Search for the cell housing the specified text and yield its (x, y) center coordinate. 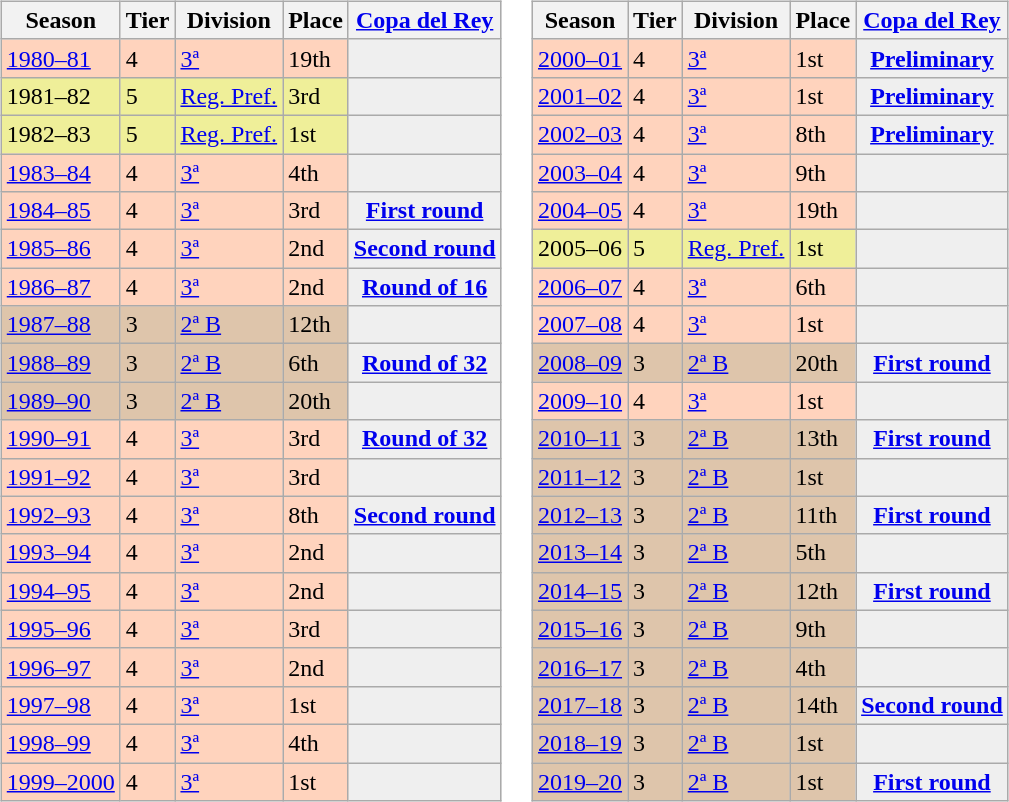
1982–83 (60, 134)
11th (823, 515)
2008–09 (580, 363)
2016–17 (580, 667)
1986–87 (60, 287)
1997–98 (60, 705)
2009–10 (580, 401)
1995–96 (60, 629)
2018–19 (580, 743)
2011–12 (580, 477)
2014–15 (580, 591)
1996–97 (60, 667)
1987–88 (60, 325)
Round of 16 (424, 287)
2006–07 (580, 287)
1981–82 (60, 96)
13th (823, 439)
2001–02 (580, 96)
2000–01 (580, 58)
1989–90 (60, 401)
1990–91 (60, 439)
5th (823, 553)
2007–08 (580, 325)
2017–18 (580, 705)
1998–99 (60, 743)
2015–16 (580, 629)
1999–2000 (60, 781)
1988–89 (60, 363)
2005–06 (580, 249)
1993–94 (60, 553)
14th (823, 705)
2013–14 (580, 553)
2003–04 (580, 173)
1980–81 (60, 58)
2019–20 (580, 781)
1992–93 (60, 515)
2012–13 (580, 515)
2004–05 (580, 211)
2002–03 (580, 134)
1983–84 (60, 173)
1984–85 (60, 211)
2010–11 (580, 439)
1985–86 (60, 249)
1991–92 (60, 477)
1994–95 (60, 591)
